Find where the given text appears and provide that cell's center as [X, Y] coordinate. 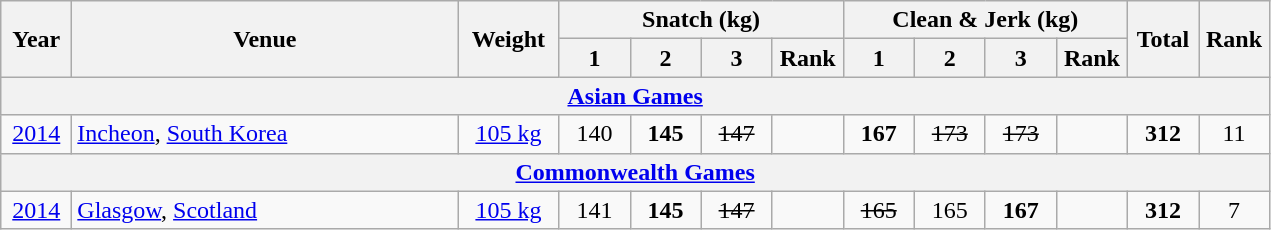
7 [1234, 210]
Weight [508, 39]
141 [594, 210]
Total [1162, 39]
Commonwealth Games [636, 172]
Snatch (kg) [701, 20]
Clean & Jerk (kg) [985, 20]
Asian Games [636, 96]
140 [594, 134]
Year [36, 39]
11 [1234, 134]
Incheon, South Korea [265, 134]
Venue [265, 39]
Glasgow, Scotland [265, 210]
